Return (x, y) of the center of cell containing provided text 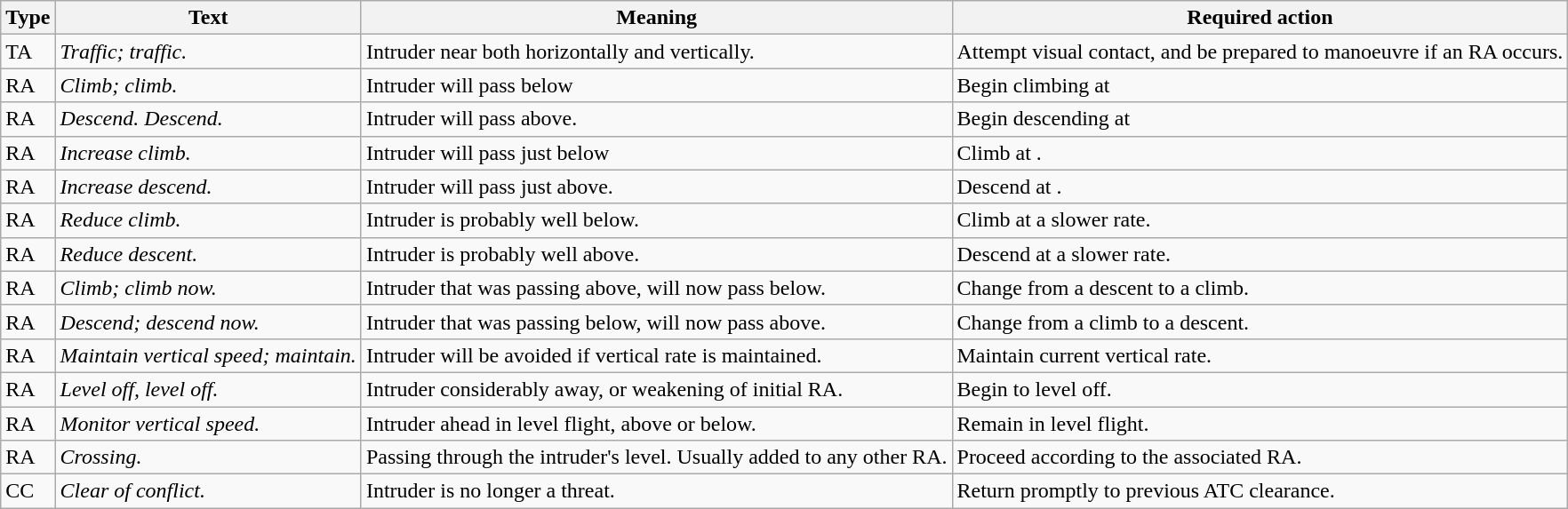
Intruder is probably well above. (656, 254)
Maintain current vertical rate. (1260, 355)
Begin climbing at (1260, 85)
Intruder is probably well below. (656, 220)
Intruder will be avoided if vertical rate is maintained. (656, 355)
Climb; climb. (208, 85)
Intruder will pass just below (656, 153)
Monitor vertical speed. (208, 424)
Descend at . (1260, 187)
Descend at a slower rate. (1260, 254)
Intruder will pass just above. (656, 187)
Type (28, 18)
Intruder will pass below (656, 85)
Proceed according to the associated RA. (1260, 457)
Maintain vertical speed; maintain. (208, 355)
Begin to level off. (1260, 389)
Intruder considerably away, or weakening of initial RA. (656, 389)
Passing through the intruder's level. Usually added to any other RA. (656, 457)
Clear of conflict. (208, 491)
Level off, level off. (208, 389)
Attempt visual contact, and be prepared to manoeuvre if an RA occurs. (1260, 52)
CC (28, 491)
Intruder ahead in level flight, above or below. (656, 424)
Reduce climb. (208, 220)
Traffic; traffic. (208, 52)
Intruder that was passing above, will now pass below. (656, 288)
Descend. Descend. (208, 119)
Climb at a slower rate. (1260, 220)
Descend; descend now. (208, 322)
Climb at . (1260, 153)
Increase climb. (208, 153)
Intruder will pass above. (656, 119)
Meaning (656, 18)
Change from a climb to a descent. (1260, 322)
Text (208, 18)
Intruder is no longer a threat. (656, 491)
Begin descending at (1260, 119)
Return promptly to previous ATC clearance. (1260, 491)
Climb; climb now. (208, 288)
Crossing. (208, 457)
Intruder that was passing below, will now pass above. (656, 322)
Reduce descent. (208, 254)
Increase descend. (208, 187)
Change from a descent to a climb. (1260, 288)
Remain in level flight. (1260, 424)
TA (28, 52)
Required action (1260, 18)
Intruder near both horizontally and vertically. (656, 52)
